Scan for the cell matching the given text and deliver its [X, Y] coordinate at center. 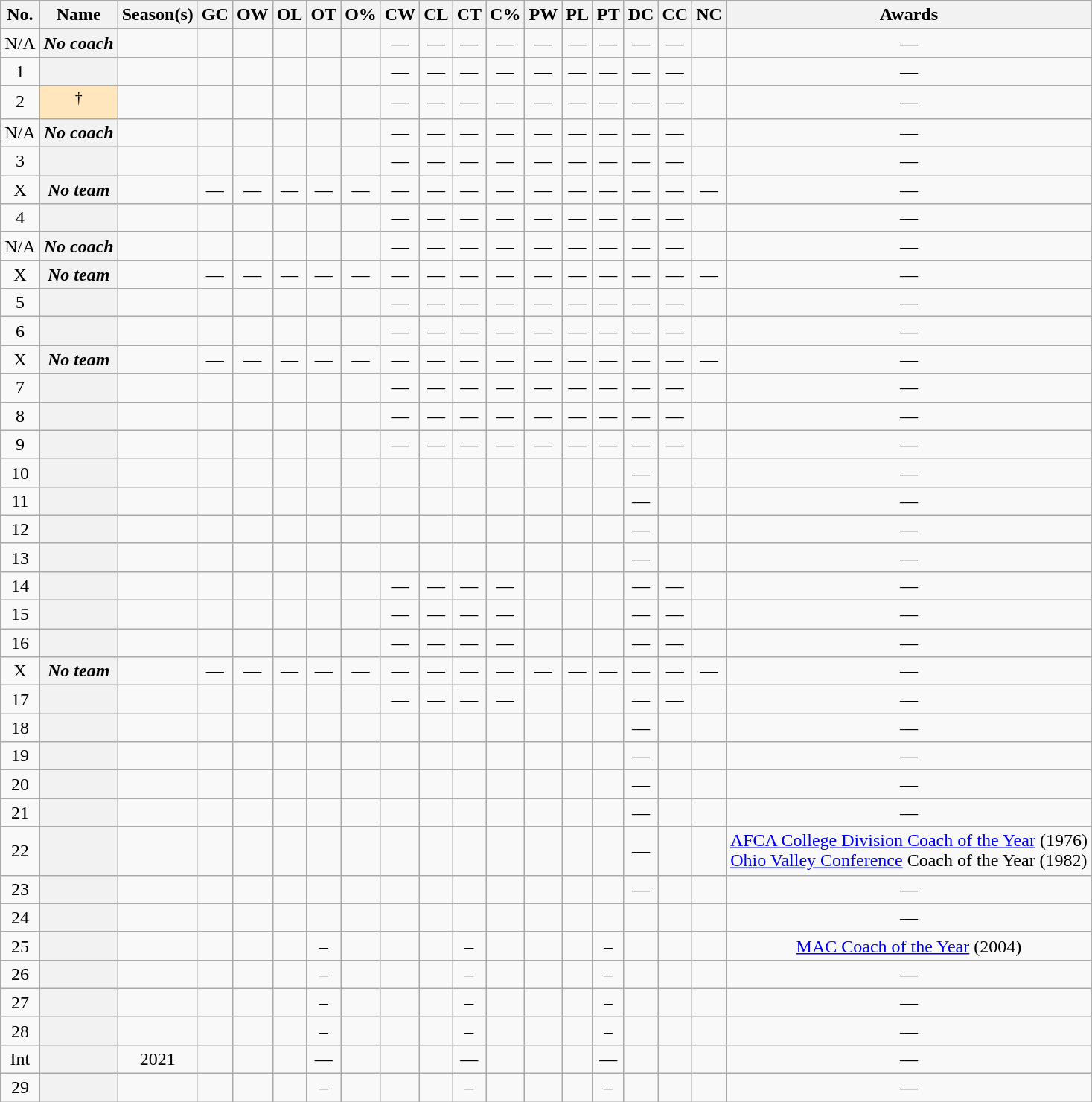
O% [361, 15]
20 [20, 784]
25 [20, 946]
28 [20, 1031]
Awards [908, 15]
23 [20, 889]
PW [543, 15]
29 [20, 1088]
22 [20, 851]
14 [20, 586]
11 [20, 501]
2021 [158, 1059]
2 [20, 103]
7 [20, 388]
AFCA College Division Coach of the Year (1976)Ohio Valley Conference Coach of the Year (1982) [908, 851]
CT [469, 15]
Name [79, 15]
PL [578, 15]
No. [20, 15]
5 [20, 303]
19 [20, 756]
15 [20, 615]
8 [20, 416]
26 [20, 974]
NC [709, 15]
OW [252, 15]
21 [20, 813]
27 [20, 1002]
DC [641, 15]
12 [20, 529]
17 [20, 699]
13 [20, 557]
CL [436, 15]
CW [400, 15]
Season(s) [158, 15]
24 [20, 917]
10 [20, 472]
CC [675, 15]
3 [20, 161]
9 [20, 444]
† [79, 103]
OL [290, 15]
1 [20, 71]
16 [20, 643]
Int [20, 1059]
MAC Coach of the Year (2004) [908, 946]
C% [505, 15]
PT [608, 15]
18 [20, 728]
OT [324, 15]
GC [214, 15]
6 [20, 331]
4 [20, 218]
